Find where the given text appears and provide that cell's center as [x, y] coordinate. 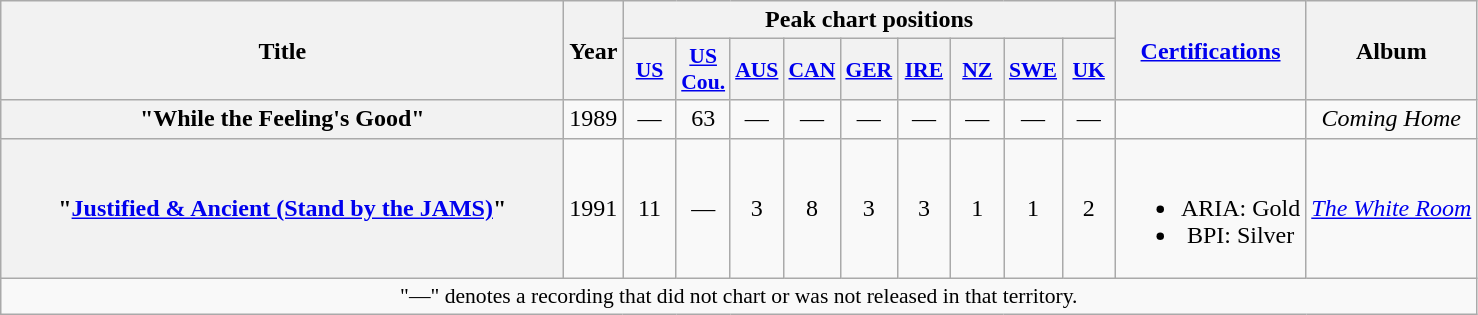
2 [1088, 208]
The White Room [1392, 208]
US [650, 70]
Title [282, 50]
USCou. [703, 70]
Album [1392, 50]
ARIA: GoldBPI: Silver [1210, 208]
IRE [924, 70]
1991 [594, 208]
11 [650, 208]
Coming Home [1392, 119]
Year [594, 50]
NZ [978, 70]
UK [1088, 70]
8 [812, 208]
"—" denotes a recording that did not chart or was not released in that territory. [739, 296]
1989 [594, 119]
Certifications [1210, 50]
63 [703, 119]
GER [868, 70]
SWE [1033, 70]
AUS [756, 70]
"While the Feeling's Good" [282, 119]
CAN [812, 70]
Peak chart positions [869, 20]
"Justified & Ancient (Stand by the JAMS)" [282, 208]
